Search for the cell housing the specified text and yield its (x, y) center coordinate. 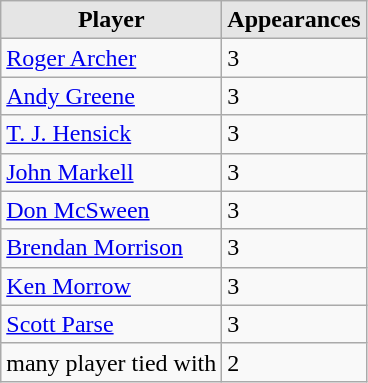
2 (294, 362)
John Markell (112, 172)
Don McSween (112, 210)
Appearances (294, 20)
Scott Parse (112, 324)
Roger Archer (112, 58)
Player (112, 20)
T. J. Hensick (112, 134)
Brendan Morrison (112, 248)
many player tied with (112, 362)
Andy Greene (112, 96)
Ken Morrow (112, 286)
